From the cell containing the given text, extract its center point as (x, y) coordinate. 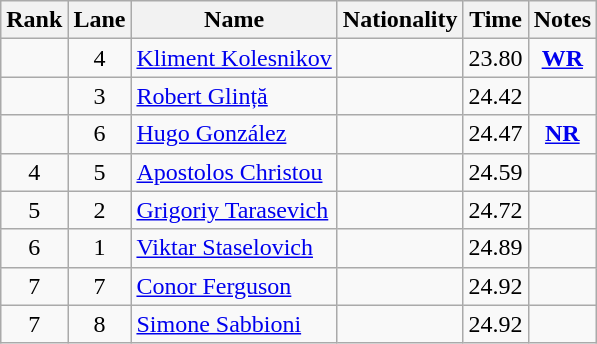
8 (100, 324)
Viktar Staselovich (234, 248)
23.80 (496, 58)
2 (100, 210)
Lane (100, 20)
Rank (34, 20)
24.42 (496, 96)
24.72 (496, 210)
WR (562, 58)
Robert Glință (234, 96)
Kliment Kolesnikov (234, 58)
Notes (562, 20)
Name (234, 20)
Time (496, 20)
Hugo González (234, 134)
Grigoriy Tarasevich (234, 210)
Apostolos Christou (234, 172)
Nationality (400, 20)
24.47 (496, 134)
Conor Ferguson (234, 286)
24.59 (496, 172)
24.89 (496, 248)
3 (100, 96)
NR (562, 134)
1 (100, 248)
Simone Sabbioni (234, 324)
